Return (X, Y) of the center of cell containing provided text 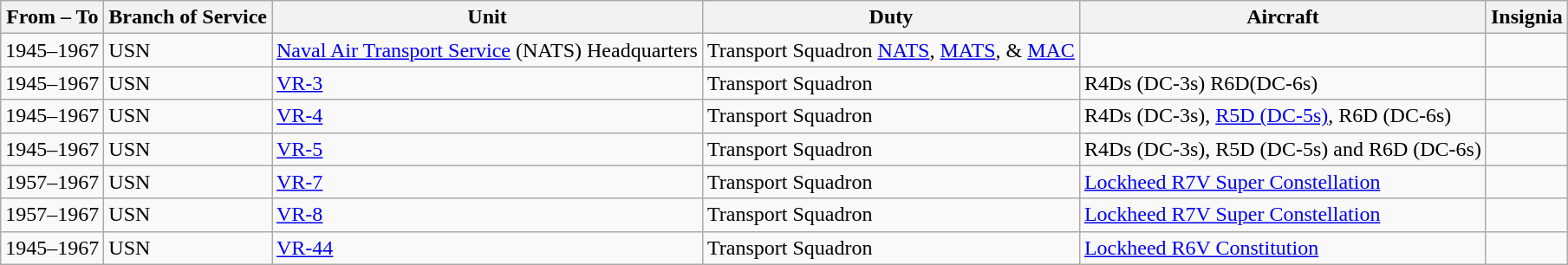
R4Ds (DC-3s) R6D(DC-6s) (1283, 83)
Unit (487, 17)
Naval Air Transport Service (NATS) Headquarters (487, 50)
Branch of Service (188, 17)
Lockheed R6V Constitution (1283, 248)
VR-8 (487, 215)
VR-4 (487, 116)
From – To (52, 17)
VR-44 (487, 248)
Duty (891, 17)
Insignia (1526, 17)
VR-5 (487, 149)
R4Ds (DC-3s), R5D (DC-5s) and R6D (DC-6s) (1283, 149)
VR-3 (487, 83)
VR-7 (487, 182)
R4Ds (DC-3s), R5D (DC-5s), R6D (DC-6s) (1283, 116)
Transport Squadron NATS, MATS, & MAC (891, 50)
Aircraft (1283, 17)
